Output the (x, y) coordinate of the center of the cell containing the given text.  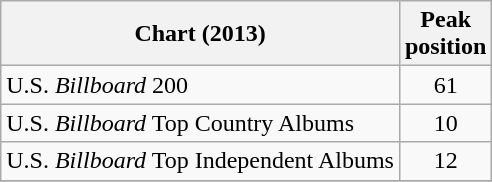
Peakposition (445, 34)
U.S. Billboard Top Independent Albums (200, 161)
Chart (2013) (200, 34)
U.S. Billboard 200 (200, 85)
61 (445, 85)
10 (445, 123)
U.S. Billboard Top Country Albums (200, 123)
12 (445, 161)
